Provide the (X, Y) coordinate of the cell's center where the given text is located.  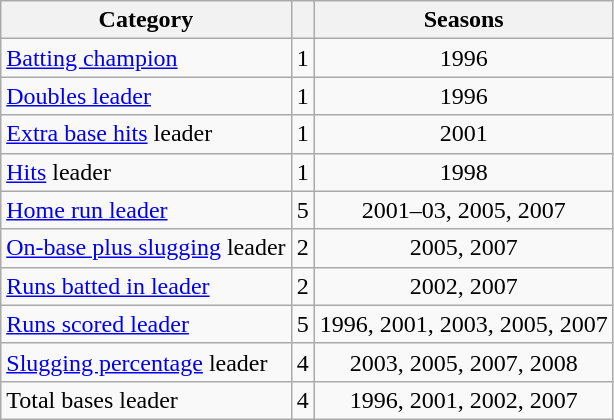
1996, 2001, 2003, 2005, 2007 (464, 324)
Slugging percentage leader (146, 362)
Runs batted in leader (146, 286)
Seasons (464, 20)
Runs scored leader (146, 324)
Batting champion (146, 58)
Category (146, 20)
Hits leader (146, 172)
2003, 2005, 2007, 2008 (464, 362)
Home run leader (146, 210)
2001 (464, 134)
Doubles leader (146, 96)
Extra base hits leader (146, 134)
2001–03, 2005, 2007 (464, 210)
2005, 2007 (464, 248)
1998 (464, 172)
Total bases leader (146, 400)
1996, 2001, 2002, 2007 (464, 400)
On-base plus slugging leader (146, 248)
2002, 2007 (464, 286)
